Return [x, y] of the center of cell containing provided text 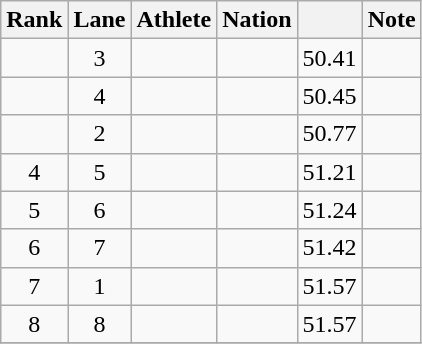
50.45 [330, 96]
Note [392, 20]
3 [100, 58]
50.77 [330, 134]
51.21 [330, 172]
51.24 [330, 210]
Athlete [174, 20]
50.41 [330, 58]
2 [100, 134]
Rank [34, 20]
51.42 [330, 248]
Nation [257, 20]
Lane [100, 20]
1 [100, 286]
